Return the [X, Y] coordinate for the center point of the cell that contains the specified text.  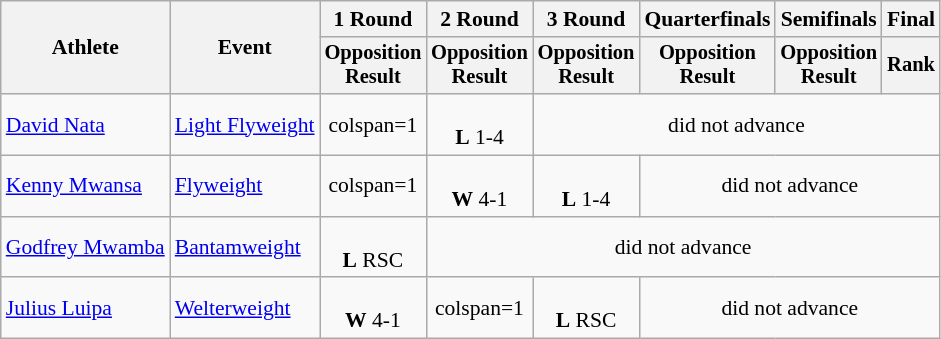
Semifinals [828, 19]
Final [911, 19]
Athlete [86, 48]
Light Flyweight [245, 124]
Welterweight [245, 308]
Godfrey Mwamba [86, 248]
Flyweight [245, 186]
Rank [911, 66]
Event [245, 48]
Kenny Mwansa [86, 186]
2 Round [480, 19]
Quarterfinals [707, 19]
3 Round [586, 19]
David Nata [86, 124]
Bantamweight [245, 248]
1 Round [374, 19]
Julius Luipa [86, 308]
